Find where the given text appears and provide that cell's center as (X, Y) coordinate. 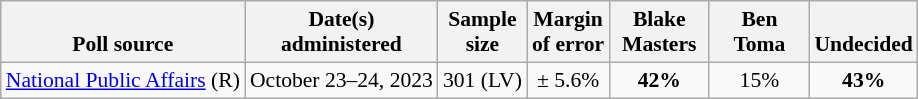
42% (659, 80)
Date(s)administered (342, 32)
± 5.6% (568, 80)
BlakeMasters (659, 32)
Samplesize (482, 32)
Marginof error (568, 32)
BenToma (759, 32)
43% (863, 80)
15% (759, 80)
301 (LV) (482, 80)
October 23–24, 2023 (342, 80)
Undecided (863, 32)
Poll source (123, 32)
National Public Affairs (R) (123, 80)
